Output the (X, Y) coordinate of the center of the cell containing the given text.  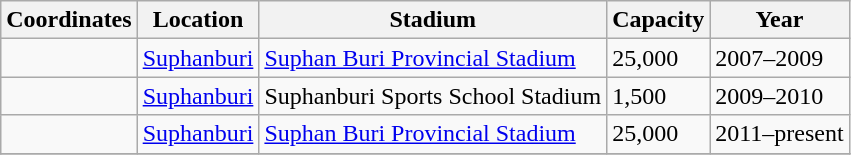
Year (780, 20)
2007–2009 (780, 58)
2009–2010 (780, 96)
Capacity (658, 20)
Stadium (433, 20)
Suphanburi Sports School Stadium (433, 96)
2011–present (780, 134)
1,500 (658, 96)
Location (198, 20)
Coordinates (69, 20)
